Capture the cell that displays the provided text and extract its (X, Y) central coordinate. 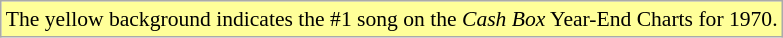
The yellow background indicates the #1 song on the Cash Box Year-End Charts for 1970. (392, 19)
